Extract the [x, y] coordinate from the center of the cell holding the provided text.  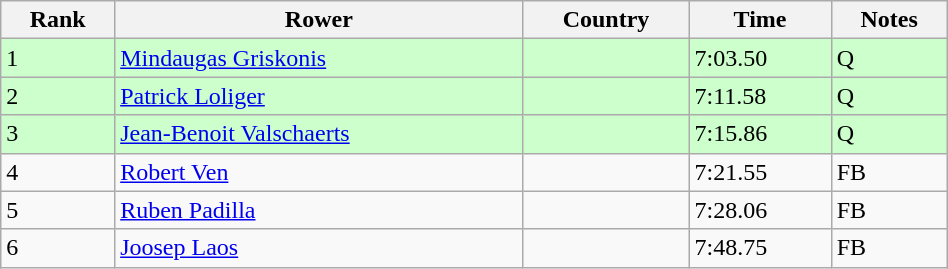
Time [760, 20]
6 [58, 248]
1 [58, 58]
Rank [58, 20]
Rower [319, 20]
7:28.06 [760, 210]
Jean-Benoit Valschaerts [319, 134]
5 [58, 210]
2 [58, 96]
Patrick Loliger [319, 96]
3 [58, 134]
7:11.58 [760, 96]
7:15.86 [760, 134]
Robert Ven [319, 172]
7:03.50 [760, 58]
Joosep Laos [319, 248]
Notes [889, 20]
4 [58, 172]
7:21.55 [760, 172]
Ruben Padilla [319, 210]
Mindaugas Griskonis [319, 58]
Country [606, 20]
7:48.75 [760, 248]
